Scan for the cell matching the given text and deliver its (x, y) coordinate at center. 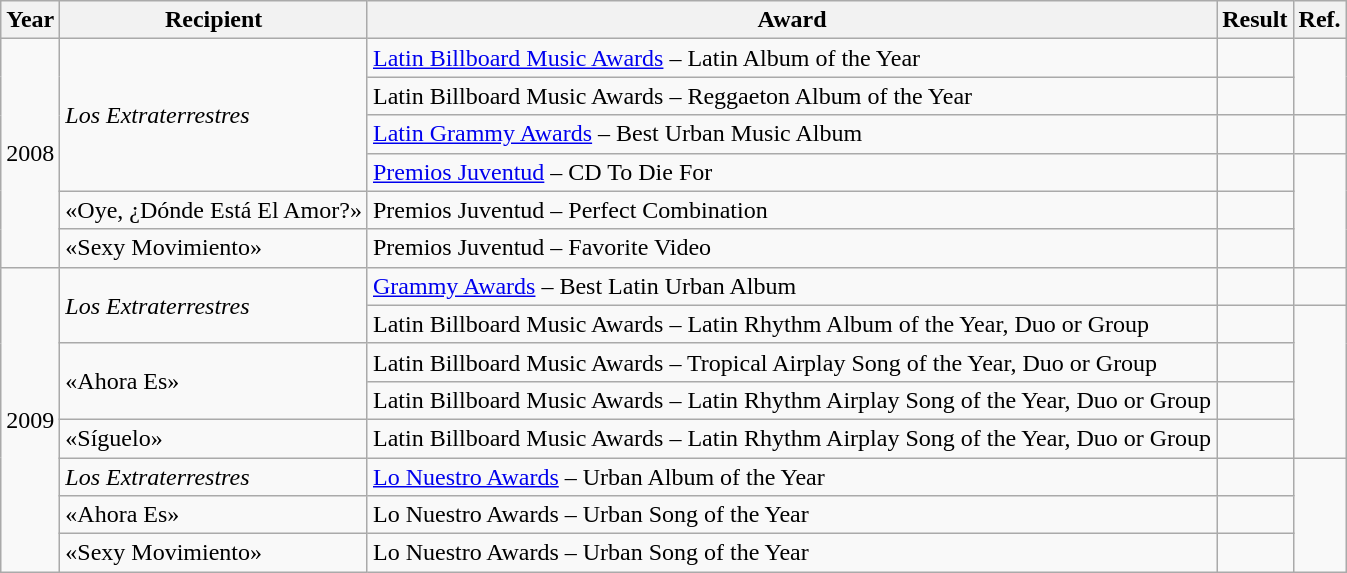
Ref. (1320, 20)
Latin Billboard Music Awards – Reggaeton Album of the Year (792, 96)
«Oye, ¿Dónde Está El Amor?» (214, 210)
Premios Juventud – CD To Die For (792, 172)
2009 (30, 419)
2008 (30, 153)
Latin Grammy Awards – Best Urban Music Album (792, 134)
Year (30, 20)
Award (792, 20)
Recipient (214, 20)
Premios Juventud – Perfect Combination (792, 210)
Result (1255, 20)
Latin Billboard Music Awards – Latin Rhythm Album of the Year, Duo or Group (792, 324)
Premios Juventud – Favorite Video (792, 248)
Grammy Awards – Best Latin Urban Album (792, 286)
Latin Billboard Music Awards – Latin Album of the Year (792, 58)
Lo Nuestro Awards – Urban Album of the Year (792, 477)
«Síguelo» (214, 438)
Latin Billboard Music Awards – Tropical Airplay Song of the Year, Duo or Group (792, 362)
